Locate the cell with the specified text and output its (x, y) center coordinate. 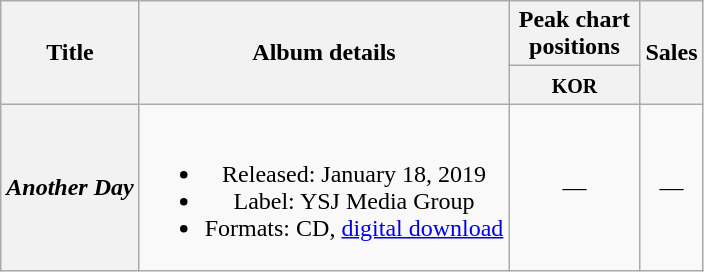
Title (70, 52)
Sales (672, 52)
Album details (324, 52)
Released: January 18, 2019Label: YSJ Media GroupFormats: CD, digital download (324, 188)
Peak chart positions (574, 34)
KOR (574, 85)
Another Day (70, 188)
